Provide the (X, Y) coordinate of the cell's center where the given text is located.  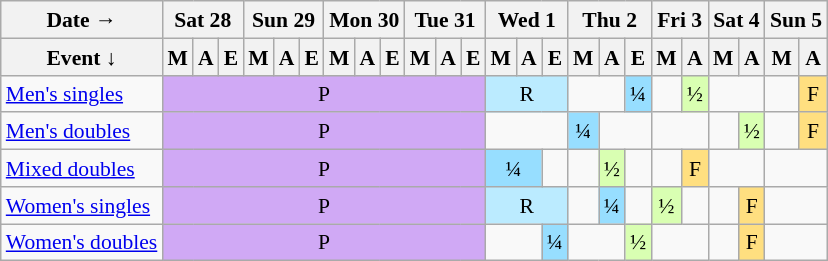
Mixed doubles (82, 168)
Mon 30 (364, 20)
Sun 5 (796, 20)
Sat 4 (736, 20)
Thu 2 (610, 20)
Wed 1 (526, 20)
Men's singles (82, 94)
Sat 28 (202, 20)
Men's doubles (82, 130)
Women's singles (82, 204)
Women's doubles (82, 242)
Tue 31 (446, 20)
Event ↓ (82, 56)
Fri 3 (680, 20)
Sun 29 (284, 20)
Date → (82, 20)
